Identify which cell holds the provided text, then report its (X, Y) central coordinate. 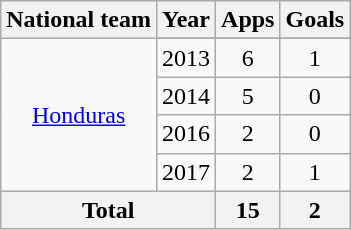
Goals (315, 20)
Year (186, 20)
6 (248, 58)
2017 (186, 172)
2013 (186, 58)
Apps (248, 20)
Honduras (79, 115)
15 (248, 210)
2016 (186, 134)
2014 (186, 96)
National team (79, 20)
Total (108, 210)
5 (248, 96)
